Identify which cell holds the provided text, then report its [X, Y] central coordinate. 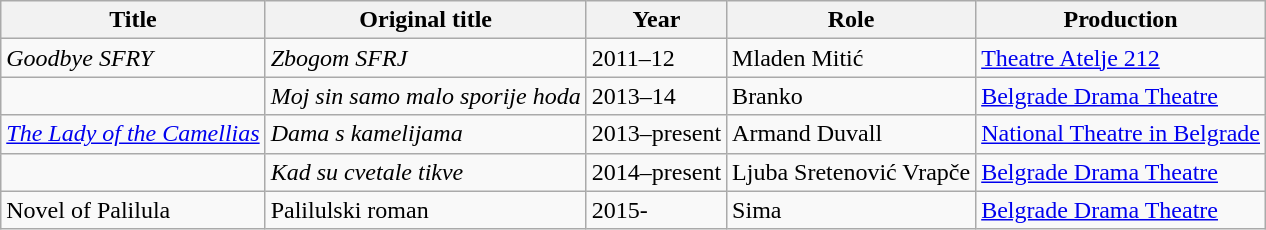
2015- [656, 210]
Sima [852, 210]
Theatre Atelje 212 [1121, 58]
2014–present [656, 172]
Mladen Mitić [852, 58]
Palilulski roman [426, 210]
Dama s kamelijama [426, 134]
The Lady of the Camellias [133, 134]
2011–12 [656, 58]
Zbogom SFRJ [426, 58]
Role [852, 20]
Moj sin samo malo sporije hoda [426, 96]
2013–14 [656, 96]
National Theatre in Belgrade [1121, 134]
Armand Duvall [852, 134]
Original title [426, 20]
2013–present [656, 134]
Goodbye SFRY [133, 58]
Branko [852, 96]
Ljuba Sretenović Vrapče [852, 172]
Novel of Palilula [133, 210]
Title [133, 20]
Production [1121, 20]
Year [656, 20]
Kad su cvetale tikve [426, 172]
